Return the [x, y] coordinate for the center point of the cell that contains the specified text.  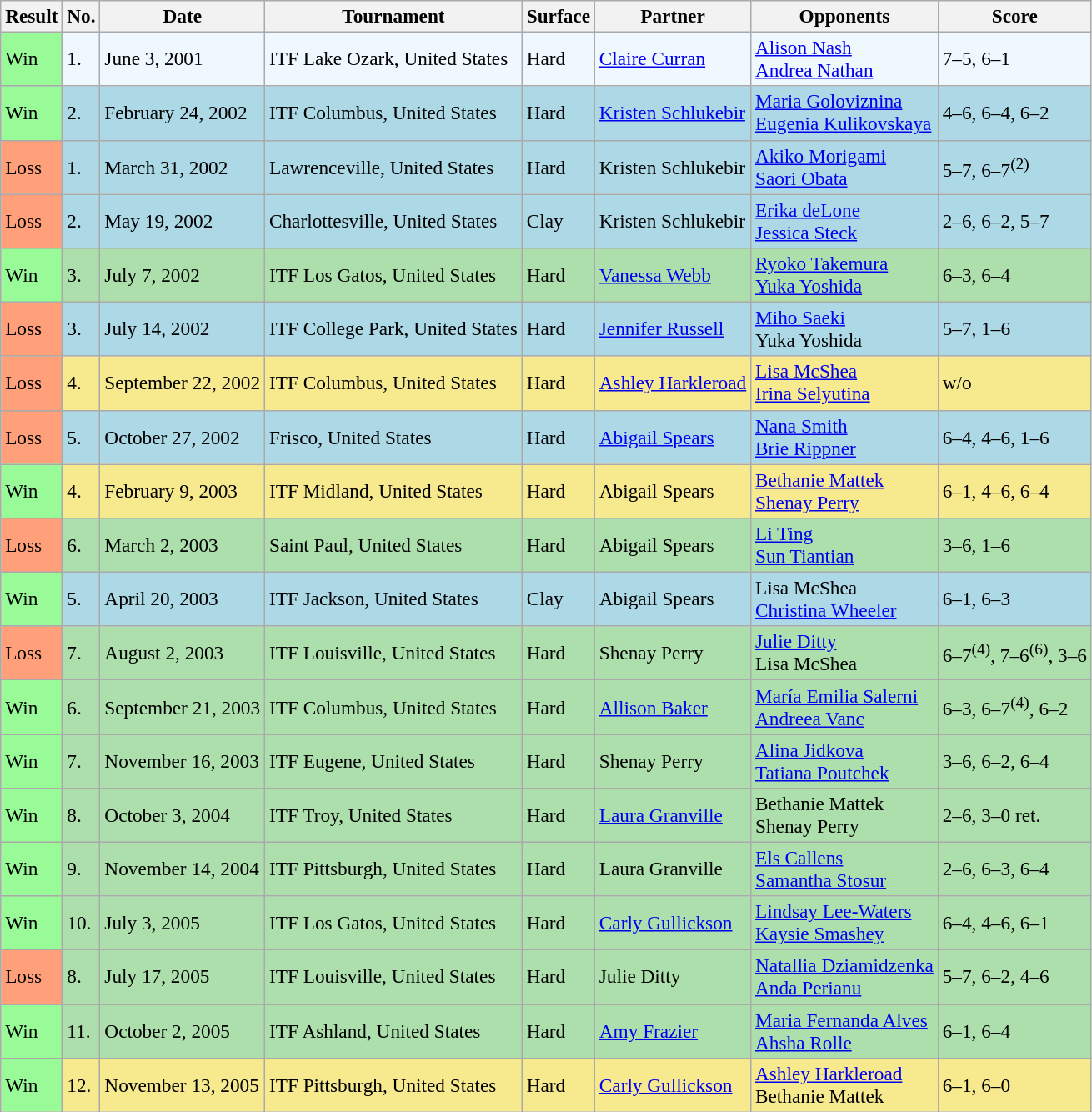
Lisa McShea Christina Wheeler [845, 599]
May 19, 2002 [183, 220]
ITF College Park, United States [393, 328]
Claire Curran [672, 58]
6–7(4), 7–6(6), 3–6 [1014, 654]
Allison Baker [672, 707]
12. [82, 1085]
11. [82, 1030]
ITF Eugene, United States [393, 760]
ITF Ashland, United States [393, 1030]
Julie Ditty Lisa McShea [845, 654]
5–7, 6–7(2) [1014, 167]
October 2, 2005 [183, 1030]
ITF Lake Ozark, United States [393, 58]
3–6, 6–2, 6–4 [1014, 760]
October 27, 2002 [183, 437]
Lisa McShea Irina Selyutina [845, 383]
7–5, 6–1 [1014, 58]
María Emilia Salerni Andreea Vanc [845, 707]
Surface [559, 16]
Score [1014, 16]
2–6, 6–3, 6–4 [1014, 869]
June 3, 2001 [183, 58]
Amy Frazier [672, 1030]
July 17, 2005 [183, 977]
Ryoko Takemura Yuka Yoshida [845, 275]
Frisco, United States [393, 437]
6–3, 6–7(4), 6–2 [1014, 707]
March 31, 2002 [183, 167]
Lindsay Lee-Waters Kaysie Smashey [845, 924]
Jennifer Russell [672, 328]
6–1, 4–6, 6–4 [1014, 490]
April 20, 2003 [183, 599]
Erika deLone Jessica Steck [845, 220]
3–6, 1–6 [1014, 545]
July 3, 2005 [183, 924]
Alina Jidkova Tatiana Poutchek [845, 760]
5–7, 6–2, 4–6 [1014, 977]
Charlottesville, United States [393, 220]
March 2, 2003 [183, 545]
w/o [1014, 383]
September 21, 2003 [183, 707]
Opponents [845, 16]
6–3, 6–4 [1014, 275]
October 3, 2004 [183, 815]
Julie Ditty [672, 977]
August 2, 2003 [183, 654]
February 9, 2003 [183, 490]
6–1, 6–4 [1014, 1030]
Lawrenceville, United States [393, 167]
10. [82, 924]
6–1, 6–3 [1014, 599]
Nana Smith Brie Rippner [845, 437]
Miho Saeki Yuka Yoshida [845, 328]
Li Ting Sun Tiantian [845, 545]
Alison Nash Andrea Nathan [845, 58]
6–1, 6–0 [1014, 1085]
Result [32, 16]
Natallia Dziamidzenka Anda Perianu [845, 977]
July 14, 2002 [183, 328]
2–6, 6–2, 5–7 [1014, 220]
5–7, 1–6 [1014, 328]
ITF Jackson, United States [393, 599]
2–6, 3–0 ret. [1014, 815]
Els Callens Samantha Stosur [845, 869]
Saint Paul, United States [393, 545]
Vanessa Webb [672, 275]
Partner [672, 16]
November 14, 2004 [183, 869]
September 22, 2002 [183, 383]
Ashley Harkleroad [672, 383]
Maria Fernanda Alves Ahsha Rolle [845, 1030]
Akiko Morigami Saori Obata [845, 167]
4–6, 6–4, 6–2 [1014, 113]
November 13, 2005 [183, 1085]
July 7, 2002 [183, 275]
6–4, 4–6, 1–6 [1014, 437]
ITF Midland, United States [393, 490]
No. [82, 16]
Tournament [393, 16]
Maria Goloviznina Eugenia Kulikovskaya [845, 113]
Date [183, 16]
Ashley Harkleroad Bethanie Mattek [845, 1085]
9. [82, 869]
February 24, 2002 [183, 113]
ITF Troy, United States [393, 815]
November 16, 2003 [183, 760]
6–4, 4–6, 6–1 [1014, 924]
